Determine the [x, y] coordinate at the center of the cell enclosing the given text.  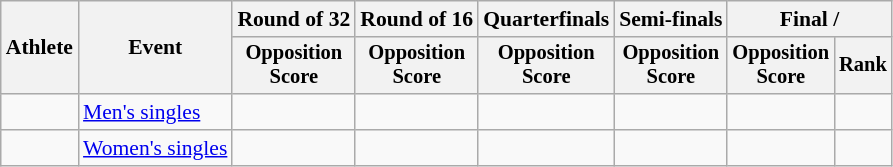
Women's singles [155, 148]
Quarterfinals [546, 19]
Round of 16 [416, 19]
Event [155, 48]
Round of 32 [294, 19]
Athlete [40, 48]
Men's singles [155, 112]
Final / [809, 19]
Rank [863, 66]
Semi-finals [670, 19]
